Return [x, y] of the center of cell containing provided text 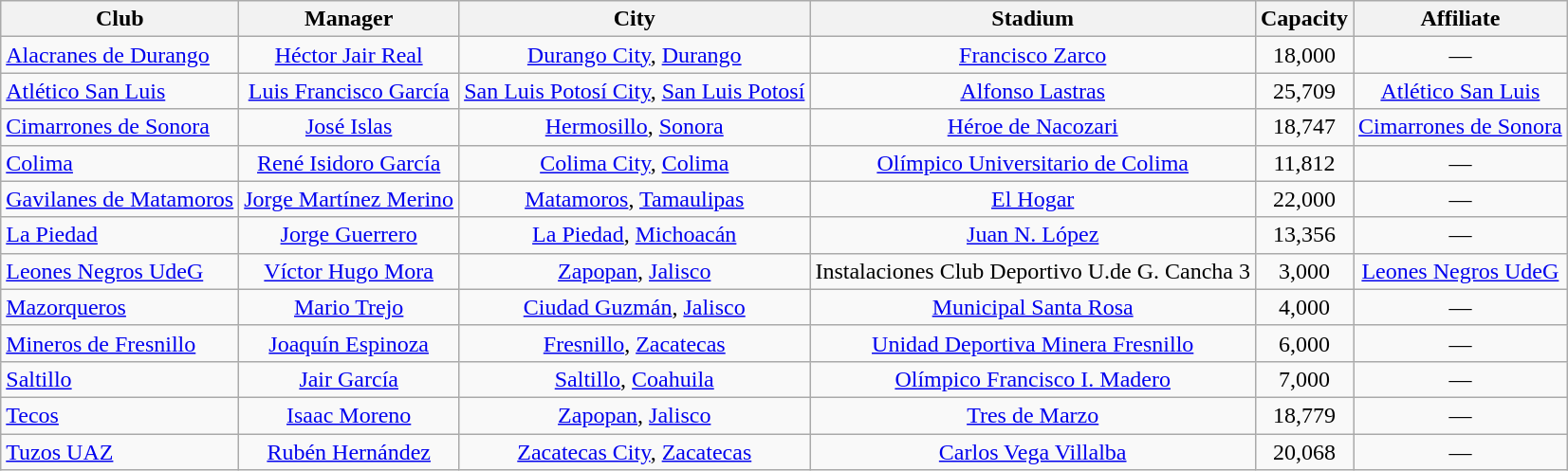
Olímpico Francisco I. Madero [1033, 379]
20,068 [1303, 452]
Hermosillo, Sonora [635, 127]
Tuzos UAZ [120, 452]
13,356 [1303, 235]
Víctor Hugo Mora [349, 271]
San Luis Potosí City, San Luis Potosí [635, 91]
Saltillo [120, 379]
Colima [120, 163]
18,747 [1303, 127]
Alfonso Lastras [1033, 91]
Luis Francisco García [349, 91]
3,000 [1303, 271]
4,000 [1303, 307]
25,709 [1303, 91]
Francisco Zarco [1033, 55]
El Hogar [1033, 199]
11,812 [1303, 163]
René Isidoro García [349, 163]
Matamoros, Tamaulipas [635, 199]
Affiliate [1461, 19]
Isaac Moreno [349, 415]
Tecos [120, 415]
Juan N. López [1033, 235]
Durango City, Durango [635, 55]
6,000 [1303, 343]
Fresnillo, Zacatecas [635, 343]
Tres de Marzo [1033, 415]
Unidad Deportiva Minera Fresnillo [1033, 343]
Capacity [1303, 19]
Zacatecas City, Zacatecas [635, 452]
Manager [349, 19]
Alacranes de Durango [120, 55]
José Islas [349, 127]
Héctor Jair Real [349, 55]
Ciudad Guzmán, Jalisco [635, 307]
Jair García [349, 379]
Rubén Hernández [349, 452]
22,000 [1303, 199]
18,000 [1303, 55]
7,000 [1303, 379]
18,779 [1303, 415]
Gavilanes de Matamoros [120, 199]
Mazorqueros [120, 307]
La Piedad, Michoacán [635, 235]
La Piedad [120, 235]
Héroe de Nacozari [1033, 127]
Instalaciones Club Deportivo U.de G. Cancha 3 [1033, 271]
City [635, 19]
Carlos Vega Villalba [1033, 452]
Saltillo, Coahuila [635, 379]
Stadium [1033, 19]
Mineros de Fresnillo [120, 343]
Mario Trejo [349, 307]
Joaquín Espinoza [349, 343]
Club [120, 19]
Jorge Martínez Merino [349, 199]
Olímpico Universitario de Colima [1033, 163]
Colima City, Colima [635, 163]
Municipal Santa Rosa [1033, 307]
Jorge Guerrero [349, 235]
